Find where the given text appears and provide that cell's center as [X, Y] coordinate. 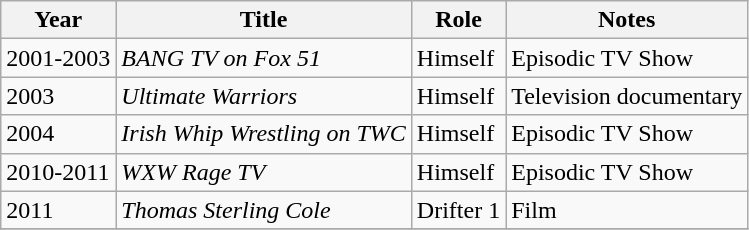
Thomas Sterling Cole [264, 210]
2003 [58, 96]
Year [58, 20]
Ultimate Warriors [264, 96]
WXW Rage TV [264, 172]
Drifter 1 [458, 210]
Television documentary [627, 96]
Film [627, 210]
Role [458, 20]
2010-2011 [58, 172]
2004 [58, 134]
2001-2003 [58, 58]
Irish Whip Wrestling on TWC [264, 134]
BANG TV on Fox 51 [264, 58]
Notes [627, 20]
Title [264, 20]
2011 [58, 210]
